Return the [x, y] coordinate for the center point of the cell that contains the specified text.  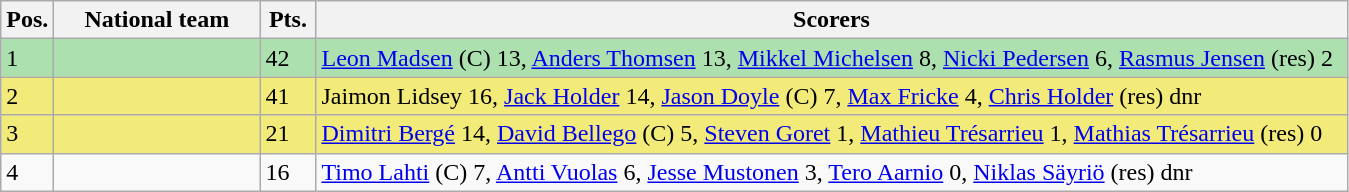
4 [28, 172]
3 [28, 134]
Leon Madsen (C) 13, Anders Thomsen 13, Mikkel Michelsen 8, Nicki Pedersen 6, Rasmus Jensen (res) 2 [832, 58]
Scorers [832, 20]
2 [28, 96]
National team [157, 20]
Timo Lahti (C) 7, Antti Vuolas 6, Jesse Mustonen 3, Tero Aarnio 0, Niklas Säyriö (res) dnr [832, 172]
1 [28, 58]
Dimitri Bergé 14, David Bellego (C) 5, Steven Goret 1, Mathieu Trésarrieu 1, Mathias Trésarrieu (res) 0 [832, 134]
Jaimon Lidsey 16, Jack Holder 14, Jason Doyle (C) 7, Max Fricke 4, Chris Holder (res) dnr [832, 96]
21 [288, 134]
Pts. [288, 20]
16 [288, 172]
41 [288, 96]
42 [288, 58]
Pos. [28, 20]
